Identify which cell holds the provided text, then report its [X, Y] central coordinate. 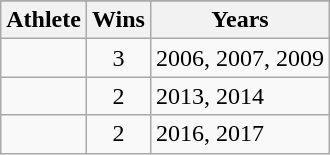
2013, 2014 [240, 96]
Wins [118, 20]
3 [118, 58]
2006, 2007, 2009 [240, 58]
2016, 2017 [240, 134]
Years [240, 20]
Athlete [44, 20]
